Find where the given text appears and provide that cell's center as (x, y) coordinate. 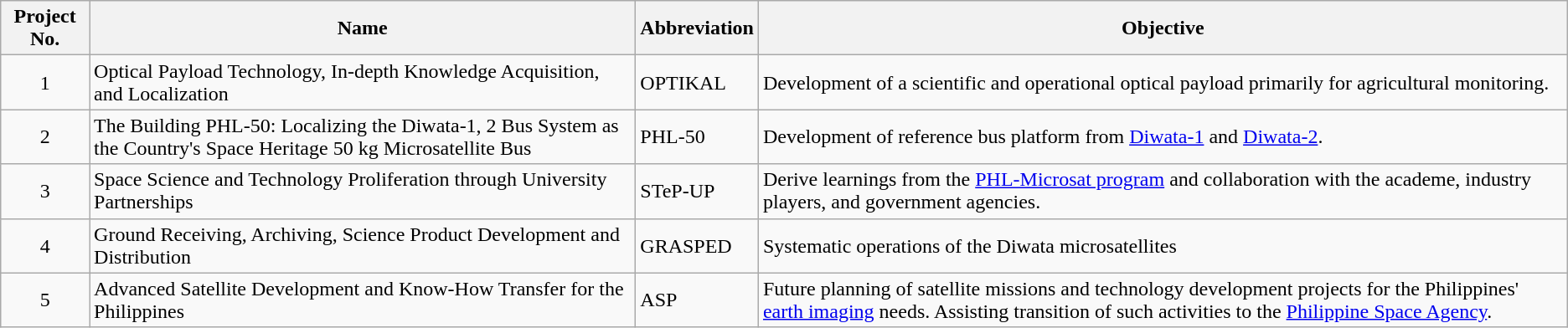
Systematic operations of the Diwata microsatellites (1163, 246)
Development of a scientific and operational optical payload primarily for agricultural monitoring. (1163, 82)
Name (363, 28)
ASP (697, 300)
OPTIKAL (697, 82)
Development of reference bus platform from Diwata-1 and Diwata-2. (1163, 137)
Advanced Satellite Development and Know-How Transfer for the Philippines (363, 300)
The Building PHL-50: Localizing the Diwata-1, 2 Bus System as the Country's Space Heritage 50 kg Microsatellite Bus (363, 137)
Space Science and Technology Proliferation through University Partnerships (363, 191)
Optical Payload Technology, In-depth Knowledge Acquisition, and Localization (363, 82)
3 (45, 191)
Abbreviation (697, 28)
Objective (1163, 28)
PHL-50 (697, 137)
4 (45, 246)
1 (45, 82)
5 (45, 300)
GRASPED (697, 246)
2 (45, 137)
Project No. (45, 28)
Ground Receiving, Archiving, Science Product Development and Distribution (363, 246)
STeP-UP (697, 191)
Derive learnings from the PHL-Microsat program and collaboration with the academe, industry players, and government agencies. (1163, 191)
